From the cell containing the given text, extract its center point as [X, Y] coordinate. 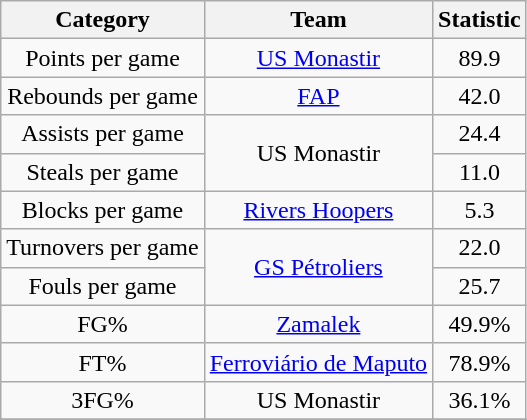
Rebounds per game [102, 96]
Turnovers per game [102, 248]
3FG% [102, 400]
78.9% [480, 362]
Fouls per game [102, 286]
Team [318, 20]
Category [102, 20]
89.9 [480, 58]
42.0 [480, 96]
Assists per game [102, 134]
FAP [318, 96]
Points per game [102, 58]
24.4 [480, 134]
Zamalek [318, 324]
FG% [102, 324]
Blocks per game [102, 210]
GS Pétroliers [318, 267]
Ferroviário de Maputo [318, 362]
Rivers Hoopers [318, 210]
36.1% [480, 400]
49.9% [480, 324]
22.0 [480, 248]
Statistic [480, 20]
5.3 [480, 210]
11.0 [480, 172]
25.7 [480, 286]
FT% [102, 362]
Steals per game [102, 172]
